Locate the cell with the specified text and output its (x, y) center coordinate. 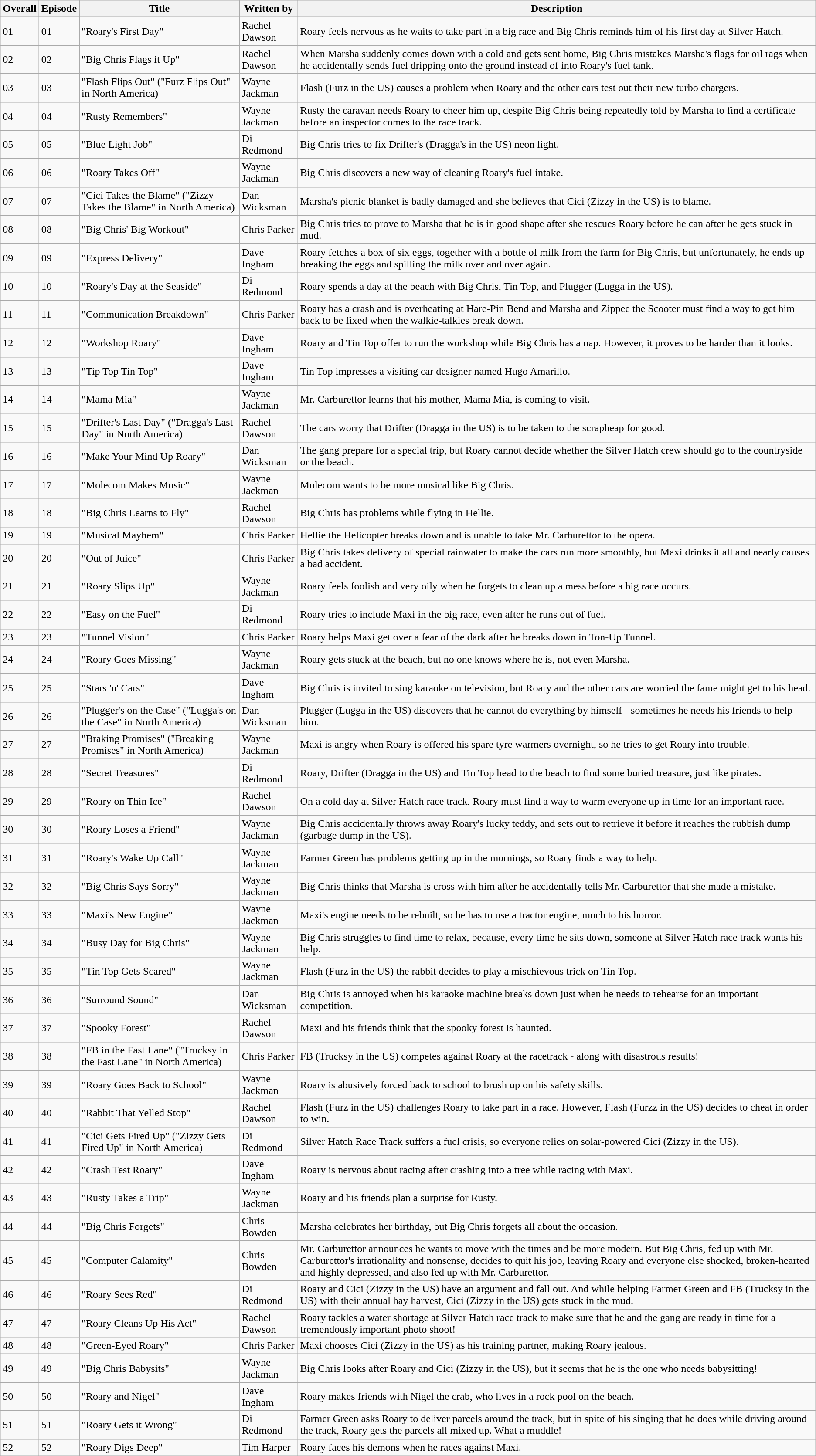
"Roary Gets it Wrong" (160, 1425)
"Drifter's Last Day" ("Dragga's Last Day" in North America) (160, 428)
Roary spends a day at the beach with Big Chris, Tin Top, and Plugger (Lugga in the US). (557, 286)
"Stars 'n' Cars" (160, 687)
"FB in the Fast Lane" ("Trucksy in the Fast Lane" in North America) (160, 1056)
"Express Delivery" (160, 258)
Episode (59, 9)
Molecom wants to be more musical like Big Chris. (557, 484)
Flash (Furz in the US) causes a problem when Roary and the other cars test out their new turbo chargers. (557, 88)
"Roary Takes Off" (160, 173)
"Cici Gets Fired Up" ("Zizzy Gets Fired Up" in North America) (160, 1141)
Maxi chooses Cici (Zizzy in the US) as his training partner, making Roary jealous. (557, 1346)
"Cici Takes the Blame" ("Zizzy Takes the Blame" in North America) (160, 201)
"Rabbit That Yelled Stop" (160, 1113)
"Big Chris Learns to Fly" (160, 513)
Plugger (Lugga in the US) discovers that he cannot do everything by himself - sometimes he needs his friends to help him. (557, 716)
Roary makes friends with Nigel the crab, who lives in a rock pool on the beach. (557, 1397)
"Rusty Remembers" (160, 116)
"Roary's Day at the Seaside" (160, 286)
"Roary's Wake Up Call" (160, 858)
Roary feels foolish and very oily when he forgets to clean up a mess before a big race occurs. (557, 586)
"Roary Sees Red" (160, 1295)
"Tunnel Vision" (160, 637)
"Surround Sound" (160, 999)
Big Chris looks after Roary and Cici (Zizzy in the US), but it seems that he is the one who needs babysitting! (557, 1368)
"Make Your Mind Up Roary" (160, 457)
"Roary Loses a Friend" (160, 830)
Roary is abusively forced back to school to brush up on his safety skills. (557, 1085)
Roary and his friends plan a surprise for Rusty. (557, 1198)
Marsha celebrates her birthday, but Big Chris forgets all about the occasion. (557, 1226)
Big Chris discovers a new way of cleaning Roary's fuel intake. (557, 173)
Big Chris thinks that Marsha is cross with him after he accidentally tells Mr. Carburettor that she made a mistake. (557, 886)
Big Chris takes delivery of special rainwater to make the cars run more smoothly, but Maxi drinks it all and nearly causes a bad accident. (557, 558)
"Crash Test Roary" (160, 1169)
"Workshop Roary" (160, 342)
FB (Trucksy in the US) competes against Roary at the racetrack - along with disastrous results! (557, 1056)
"Communication Breakdown" (160, 315)
Overall (20, 9)
Roary is nervous about racing after crashing into a tree while racing with Maxi. (557, 1169)
"Roary Slips Up" (160, 586)
"Rusty Takes a Trip" (160, 1198)
Silver Hatch Race Track suffers a fuel crisis, so everyone relies on solar-powered Cici (Zizzy in the US). (557, 1141)
"Braking Promises" ("Breaking Promises" in North America) (160, 744)
"Spooky Forest" (160, 1028)
"Secret Treasures" (160, 773)
Roary faces his demons when he races against Maxi. (557, 1447)
"Mama Mia" (160, 400)
Tin Top impresses a visiting car designer named Hugo Amarillo. (557, 371)
Big Chris is annoyed when his karaoke machine breaks down just when he needs to rehearse for an important competition. (557, 999)
"Out of Juice" (160, 558)
Big Chris has problems while flying in Hellie. (557, 513)
Marsha's picnic blanket is badly damaged and she believes that Cici (Zizzy in the US) is to blame. (557, 201)
"Big Chris Says Sorry" (160, 886)
"Tip Top Tin Top" (160, 371)
"Flash Flips Out" ("Furz Flips Out" in North America) (160, 88)
"Big Chris Babysits" (160, 1368)
Maxi and his friends think that the spooky forest is haunted. (557, 1028)
On a cold day at Silver Hatch race track, Roary must find a way to warm everyone up in time for an important race. (557, 802)
"Musical Mayhem" (160, 535)
Title (160, 9)
Roary helps Maxi get over a fear of the dark after he breaks down in Ton-Up Tunnel. (557, 637)
"Roary's First Day" (160, 31)
The gang prepare for a special trip, but Roary cannot decide whether the Silver Hatch crew should go to the countryside or the beach. (557, 457)
Roary, Drifter (Dragga in the US) and Tin Top head to the beach to find some buried treasure, just like pirates. (557, 773)
Written by (269, 9)
Big Chris is invited to sing karaoke on television, but Roary and the other cars are worried the fame might get to his head. (557, 687)
Description (557, 9)
Maxi's engine needs to be rebuilt, so he has to use a tractor engine, much to his horror. (557, 915)
Mr. Carburettor learns that his mother, Mama Mia, is coming to visit. (557, 400)
Hellie the Helicopter breaks down and is unable to take Mr. Carburettor to the opera. (557, 535)
"Roary Cleans Up His Act" (160, 1324)
"Molecom Makes Music" (160, 484)
The cars worry that Drifter (Dragga in the US) is to be taken to the scrapheap for good. (557, 428)
Big Chris accidentally throws away Roary's lucky teddy, and sets out to retrieve it before it reaches the rubbish dump (garbage dump in the US). (557, 830)
Big Chris tries to fix Drifter's (Dragga's in the US) neon light. (557, 145)
Big Chris tries to prove to Marsha that he is in good shape after she rescues Roary before he can after he gets stuck in mud. (557, 229)
Roary feels nervous as he waits to take part in a big race and Big Chris reminds him of his first day at Silver Hatch. (557, 31)
"Blue Light Job" (160, 145)
"Roary on Thin Ice" (160, 802)
"Roary Digs Deep" (160, 1447)
"Roary and Nigel" (160, 1397)
"Easy on the Fuel" (160, 614)
"Busy Day for Big Chris" (160, 943)
"Big Chris' Big Workout" (160, 229)
"Computer Calamity" (160, 1261)
Tim Harper (269, 1447)
Farmer Green has problems getting up in the mornings, so Roary finds a way to help. (557, 858)
"Roary Goes Back to School" (160, 1085)
"Roary Goes Missing" (160, 660)
Roary and Tin Top offer to run the workshop while Big Chris has a nap. However, it proves to be harder than it looks. (557, 342)
"Green-Eyed Roary" (160, 1346)
Big Chris struggles to find time to relax, because, every time he sits down, someone at Silver Hatch race track wants his help. (557, 943)
Flash (Furz in the US) challenges Roary to take part in a race. However, Flash (Furzz in the US) decides to cheat in order to win. (557, 1113)
"Big Chris Forgets" (160, 1226)
"Big Chris Flags it Up" (160, 59)
"Tin Top Gets Scared" (160, 972)
"Plugger's on the Case" ("Lugga's on the Case" in North America) (160, 716)
"Maxi's New Engine" (160, 915)
Roary gets stuck at the beach, but no one knows where he is, not even Marsha. (557, 660)
Flash (Furz in the US) the rabbit decides to play a mischievous trick on Tin Top. (557, 972)
Maxi is angry when Roary is offered his spare tyre warmers overnight, so he tries to get Roary into trouble. (557, 744)
Roary tries to include Maxi in the big race, even after he runs out of fuel. (557, 614)
